Locate the cell with the specified text and output its [x, y] center coordinate. 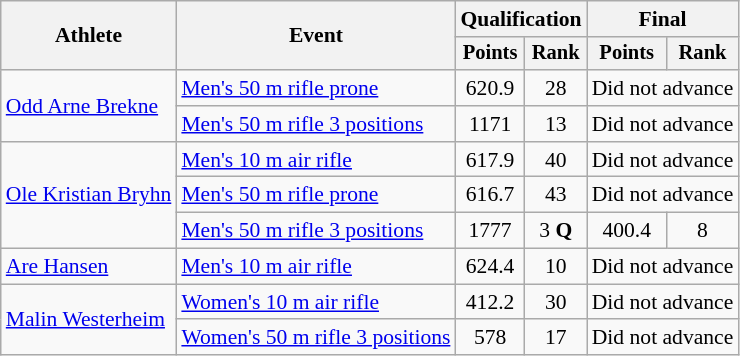
17 [556, 338]
1171 [490, 124]
620.9 [490, 88]
40 [556, 160]
30 [556, 302]
43 [556, 195]
Are Hansen [89, 267]
Ole Kristian Bryhn [89, 196]
Odd Arne Brekne [89, 106]
10 [556, 267]
13 [556, 124]
28 [556, 88]
Qualification [520, 19]
Final [663, 19]
Athlete [89, 36]
1777 [490, 231]
8 [703, 231]
616.7 [490, 195]
Event [316, 36]
400.4 [627, 231]
Women's 50 m rifle 3 positions [316, 338]
412.2 [490, 302]
Women's 10 m air rifle [316, 302]
3 Q [556, 231]
578 [490, 338]
624.4 [490, 267]
617.9 [490, 160]
Malin Westerheim [89, 320]
